Output the (x, y) coordinate of the center of the cell containing the given text.  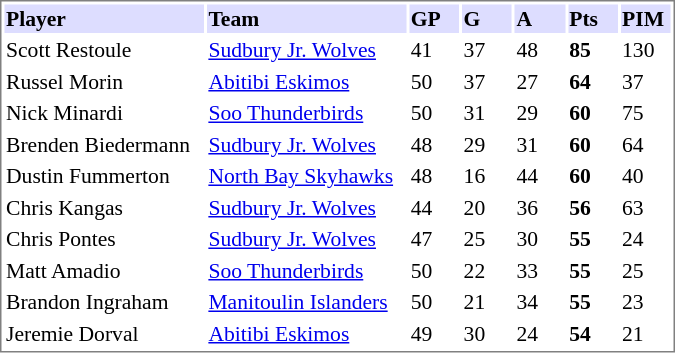
Chris Pontes (104, 239)
Brenden Biedermann (104, 144)
North Bay Skyhawks (306, 176)
Pts (593, 18)
22 (487, 270)
54 (593, 334)
63 (646, 208)
Team (306, 18)
PIM (646, 18)
34 (540, 302)
36 (540, 208)
Matt Amadio (104, 270)
41 (434, 50)
56 (593, 208)
75 (646, 113)
Manitoulin Islanders (306, 302)
85 (593, 50)
Russel Morin (104, 82)
Player (104, 18)
Brandon Ingraham (104, 302)
A (540, 18)
Nick Minardi (104, 113)
Scott Restoule (104, 50)
Chris Kangas (104, 208)
47 (434, 239)
40 (646, 176)
16 (487, 176)
G (487, 18)
27 (540, 82)
130 (646, 50)
33 (540, 270)
20 (487, 208)
Dustin Fummerton (104, 176)
Jeremie Dorval (104, 334)
23 (646, 302)
GP (434, 18)
49 (434, 334)
